For the text-containing cell, return its midpoint in [X, Y] coordinate format. 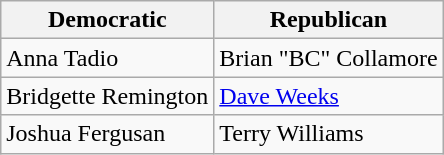
Bridgette Remington [108, 96]
Dave Weeks [328, 96]
Republican [328, 20]
Anna Tadio [108, 58]
Terry Williams [328, 134]
Brian "BC" Collamore [328, 58]
Democratic [108, 20]
Joshua Fergusan [108, 134]
